Capture the cell that displays the provided text and extract its [x, y] central coordinate. 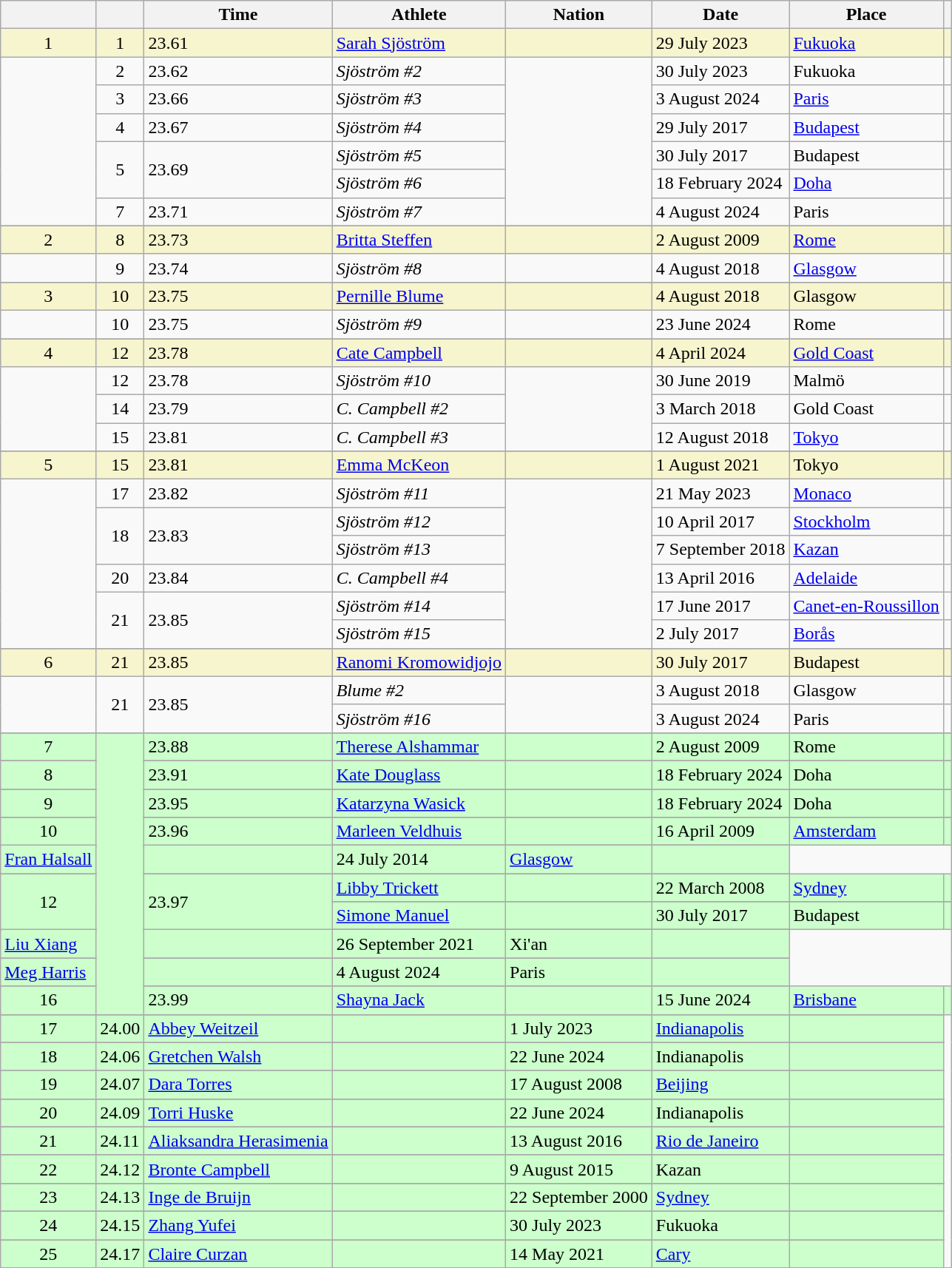
Canet-en-Roussillon [866, 606]
23.99 [238, 1000]
Sjöström #9 [419, 324]
Therese Alshammar [419, 746]
Meg Harris [49, 972]
16 [49, 1000]
Sjöström #15 [419, 634]
2 July 2017 [720, 634]
12 August 2018 [720, 437]
Simone Manuel [419, 916]
C. Campbell #2 [419, 409]
23 June 2024 [720, 324]
24.13 [120, 1197]
Rio de Janeiro [720, 1141]
Fran Halsall [49, 860]
Gretchen Walsh [238, 1056]
Date [720, 15]
C. Campbell #4 [419, 578]
4 April 2024 [720, 353]
23.91 [238, 775]
10 April 2017 [720, 522]
Athlete [419, 15]
14 [120, 409]
Torri Huske [238, 1113]
23.79 [238, 409]
Xi'an [579, 944]
24.15 [120, 1225]
Monaco [866, 493]
Borås [866, 634]
23.61 [238, 43]
23.82 [238, 493]
23.74 [238, 268]
22 March 2008 [720, 888]
24.09 [120, 1113]
Sjöström #14 [419, 606]
29 July 2023 [720, 43]
Aliaksandra Herasimenia [238, 1141]
23.83 [238, 536]
Time [238, 15]
Blume #2 [419, 690]
Liu Xiang [49, 944]
22 September 2000 [579, 1197]
Dara Torres [238, 1085]
Malmö [866, 381]
13 August 2016 [579, 1141]
23.71 [238, 212]
24.12 [120, 1169]
Inge de Bruijn [238, 1197]
16 April 2009 [720, 832]
Sjöström #5 [419, 155]
Sjöström #11 [419, 493]
24.17 [120, 1254]
Cate Campbell [419, 353]
Brisbane [866, 1000]
Ranomi Kromowidjojo [419, 662]
30 June 2019 [720, 381]
9 August 2015 [579, 1169]
23.66 [238, 99]
23.97 [238, 902]
23.84 [238, 578]
Sarah Sjöström [419, 43]
Katarzyna Wasick [419, 803]
Kate Douglass [419, 775]
17 June 2017 [720, 606]
15 June 2024 [720, 1000]
Sjöström #16 [419, 718]
Claire Curzan [238, 1254]
22 [49, 1169]
Libby Trickett [419, 888]
6 [49, 662]
Sjöström #13 [419, 550]
Pernille Blume [419, 296]
24.11 [120, 1141]
21 May 2023 [720, 493]
23.88 [238, 746]
24.07 [120, 1085]
14 May 2021 [579, 1254]
24.06 [120, 1056]
19 [49, 1085]
24.00 [120, 1028]
Place [866, 15]
Zhang Yufei [238, 1225]
Sjöström #12 [419, 522]
23 [49, 1197]
7 September 2018 [720, 550]
23.67 [238, 127]
Emma McKeon [419, 465]
17 August 2008 [579, 1085]
3 August 2018 [720, 690]
24 July 2014 [419, 860]
24 [49, 1225]
Bronte Campbell [238, 1169]
Stockholm [866, 522]
Sjöström #8 [419, 268]
C. Campbell #3 [419, 437]
Britta Steffen [419, 240]
Nation [579, 15]
Amsterdam [866, 832]
23.96 [238, 832]
29 July 2017 [720, 127]
25 [49, 1254]
23.69 [238, 169]
1 August 2021 [720, 465]
26 September 2021 [419, 944]
Cary [720, 1254]
23.62 [238, 71]
Beijing [720, 1085]
Sjöström #7 [419, 212]
Sjöström #4 [419, 127]
Sjöström #2 [419, 71]
23.95 [238, 803]
Marleen Veldhuis [419, 832]
13 April 2016 [720, 578]
23.73 [238, 240]
3 March 2018 [720, 409]
1 July 2023 [579, 1028]
Shayna Jack [419, 1000]
Sjöström #3 [419, 99]
Sjöström #10 [419, 381]
Abbey Weitzeil [238, 1028]
Sjöström #6 [419, 183]
Adelaide [866, 578]
